Locate the cell with the specified text and output its [X, Y] center coordinate. 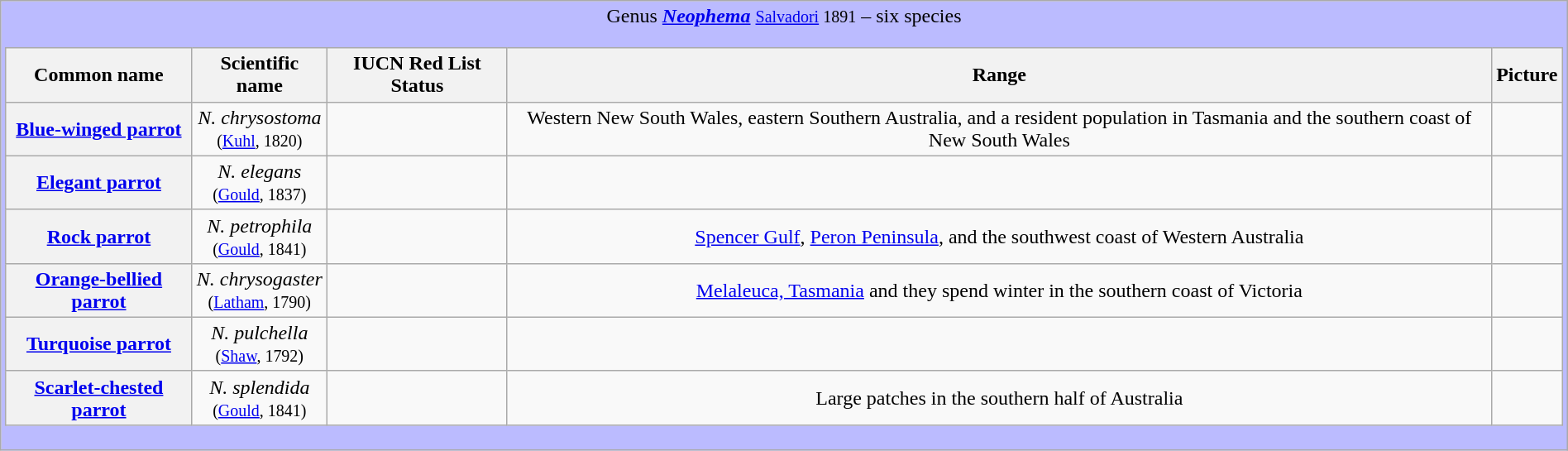
Spencer Gulf, Peron Peninsula, and the southwest coast of Western Australia [999, 237]
Orange-bellied parrot [99, 290]
N. pulchella (Shaw, 1792) [260, 344]
Scarlet-chested parrot [99, 397]
Common name [99, 74]
Scientific name [260, 74]
Western New South Wales, eastern Southern Australia, and a resident population in Tasmania and the southern coast of New South Wales [999, 129]
N. elegans (Gould, 1837) [260, 182]
N. chrysostoma (Kuhl, 1820) [260, 129]
Blue-winged parrot [99, 129]
N. splendida (Gould, 1841) [260, 397]
Picture [1527, 74]
N. petrophila (Gould, 1841) [260, 237]
N. chrysogaster (Latham, 1790) [260, 290]
Melaleuca, Tasmania and they spend winter in the southern coast of Victoria [999, 290]
Range [999, 74]
IUCN Red List Status [417, 74]
Rock parrot [99, 237]
Large patches in the southern half of Australia [999, 397]
Turquoise parrot [99, 344]
Elegant parrot [99, 182]
